Return (X, Y) of the center of cell containing provided text 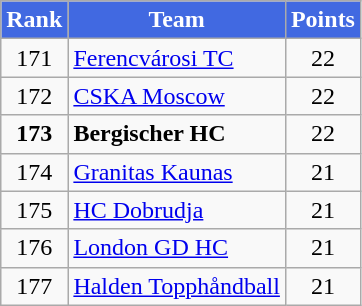
Bergischer HC (177, 134)
HC Dobrudja (177, 210)
Granitas Kaunas (177, 172)
174 (34, 172)
Rank (34, 20)
Team (177, 20)
175 (34, 210)
177 (34, 286)
173 (34, 134)
171 (34, 58)
Points (322, 20)
London GD HC (177, 248)
176 (34, 248)
Ferencvárosi TC (177, 58)
Halden Topphåndball (177, 286)
CSKA Moscow (177, 96)
172 (34, 96)
